Output the (X, Y) coordinate of the center of the cell containing the given text.  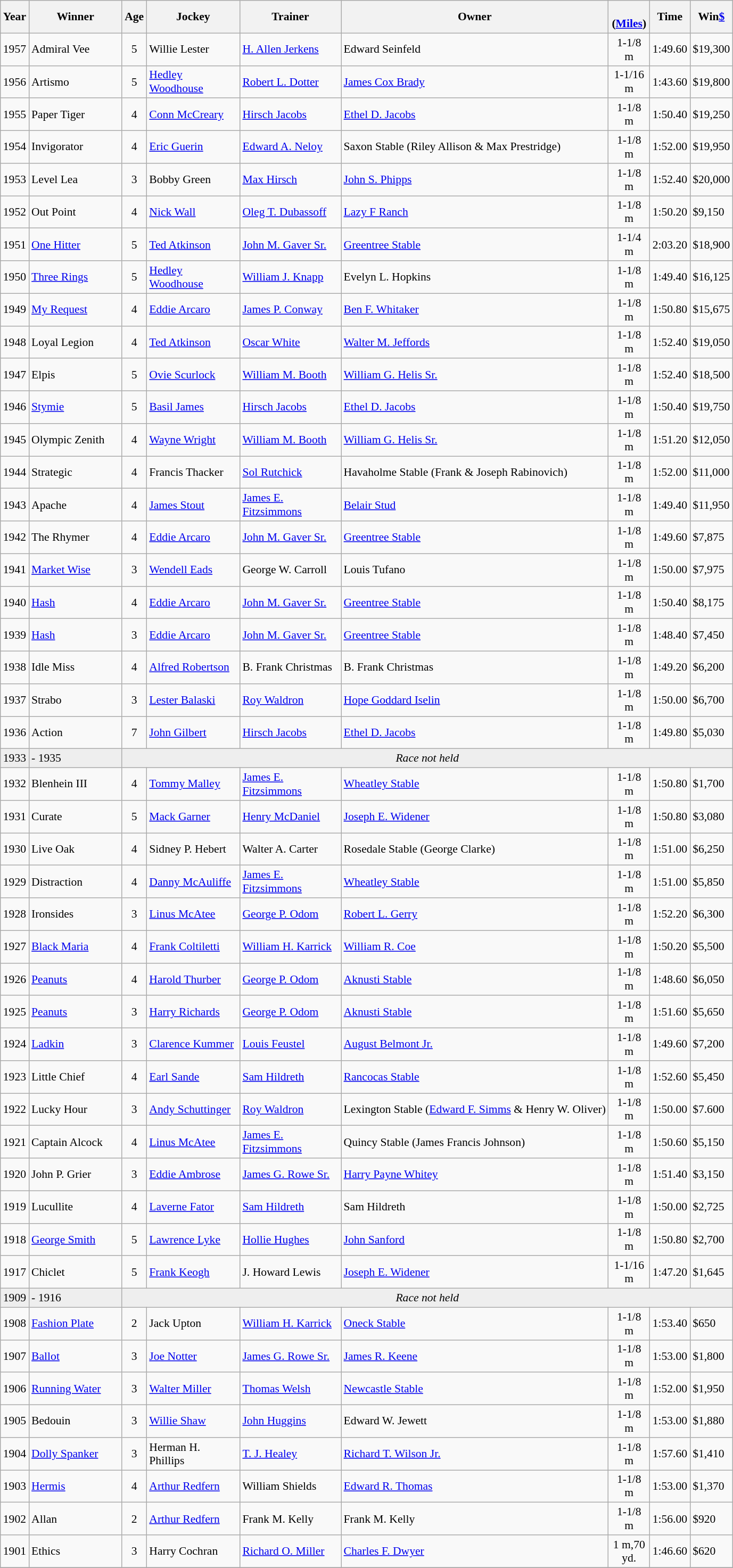
1917 (15, 1272)
1929 (15, 881)
1:57.60 (670, 1454)
$11,950 (711, 505)
1905 (15, 1421)
Captain Alcock (76, 1142)
1:53.40 (670, 1323)
Danny McAuliffe (193, 881)
Black Maria (76, 946)
1926 (15, 979)
Rancocas Stable (475, 1077)
Basil James (193, 408)
1944 (15, 473)
$5,030 (711, 732)
Andy Schuttinger (193, 1109)
1:49.80 (670, 732)
1931 (15, 816)
Stymie (76, 408)
Tommy Malley (193, 785)
Walter A. Carter (290, 849)
Henry McDaniel (290, 816)
$650 (711, 1323)
Owner (475, 17)
1954 (15, 147)
1:48.40 (670, 636)
William R. Coe (475, 946)
$18,900 (711, 245)
Havaholme Stable (Frank & Joseph Rabinovich) (475, 473)
John Huggins (290, 1421)
T. J. Healey (290, 1454)
Evelyn L. Hopkins (475, 277)
1956 (15, 82)
Walter Miller (193, 1389)
Mack Garner (193, 816)
Year (15, 17)
1:51.40 (670, 1174)
1950 (15, 277)
1952 (15, 212)
$2,700 (711, 1239)
$18,500 (711, 375)
Distraction (76, 881)
1-1/4 m (629, 245)
1942 (15, 538)
1939 (15, 636)
$5,650 (711, 1012)
1 m,70 yd. (629, 1551)
Lazy F Ranch (475, 212)
Dolly Spanker (76, 1454)
$920 (711, 1519)
$5,450 (711, 1077)
Time (670, 17)
1:43.60 (670, 82)
1947 (15, 375)
Fashion Plate (76, 1323)
Louis Feustel (290, 1044)
Charles F. Dwyer (475, 1551)
$3,080 (711, 816)
Edward R. Thomas (475, 1486)
Age (134, 17)
1930 (15, 849)
Richard O. Miller (290, 1551)
$6,050 (711, 979)
1:49.20 (670, 667)
August Belmont Jr. (475, 1044)
Apache (76, 505)
1937 (15, 700)
John P. Grier (76, 1174)
Allan (76, 1519)
1953 (15, 180)
$5,150 (711, 1142)
$20,000 (711, 180)
$1,700 (711, 785)
Loyal Legion (76, 342)
1:56.00 (670, 1519)
Newcastle Stable (475, 1389)
1906 (15, 1389)
Louis Tufano (475, 570)
Ben F. Whitaker (475, 310)
$1,410 (711, 1454)
Quincy Stable (James Francis Johnson) (475, 1142)
1923 (15, 1077)
Jack Upton (193, 1323)
Belair Stud (475, 505)
Max Hirsch (290, 180)
1925 (15, 1012)
1:48.60 (670, 979)
Ironsides (76, 914)
1922 (15, 1109)
My Request (76, 310)
Hermis (76, 1486)
Saxon Stable (Riley Allison & Max Prestridge) (475, 147)
$12,050 (711, 440)
Idle Miss (76, 667)
James R. Keene (475, 1356)
$620 (711, 1551)
Francis Thacker (193, 473)
Sol Rutchick (290, 473)
Trainer (290, 17)
Oneck Stable (475, 1323)
(Miles) (629, 17)
Artismo (76, 82)
Chiclet (76, 1272)
Lucky Hour (76, 1109)
Earl Sande (193, 1077)
Invigorator (76, 147)
1946 (15, 408)
Clarence Kummer (193, 1044)
Harold Thurber (193, 979)
1951 (15, 245)
Level Lea (76, 180)
Conn McCreary (193, 115)
Curate (76, 816)
1919 (15, 1207)
James P. Conway (290, 310)
Hollie Hughes (290, 1239)
Frank Coltiletti (193, 946)
$2,725 (711, 1207)
Strategic (76, 473)
Laverne Fator (193, 1207)
John S. Phipps (475, 180)
1921 (15, 1142)
Alfred Robertson (193, 667)
1940 (15, 603)
Edward A. Neloy (290, 147)
1909 (15, 1298)
$19,950 (711, 147)
James Cox Brady (475, 82)
1941 (15, 570)
H. Allen Jerkens (290, 49)
Action (76, 732)
One Hitter (76, 245)
Ovie Scurlock (193, 375)
7 (134, 732)
$5,850 (711, 881)
1903 (15, 1486)
George Smith (76, 1239)
$15,675 (711, 310)
Winner (76, 17)
$6,250 (711, 849)
The Rhymer (76, 538)
Wendell Eads (193, 570)
$9,150 (711, 212)
$3,150 (711, 1174)
1:52.60 (670, 1077)
Win$ (711, 17)
Wayne Wright (193, 440)
Nick Wall (193, 212)
$7.600 (711, 1109)
1904 (15, 1454)
$7,875 (711, 538)
Robert L. Dotter (290, 82)
John Sanford (475, 1239)
Ladkin (76, 1044)
$19,750 (711, 408)
Lexington Stable (Edward F. Simms & Henry W. Oliver) (475, 1109)
Lucullite (76, 1207)
Strabo (76, 700)
Admiral Vee (76, 49)
Robert L. Gerry (475, 914)
Out Point (76, 212)
1924 (15, 1044)
Jockey (193, 17)
1:46.60 (670, 1551)
Eric Guerin (193, 147)
Rosedale Stable (George Clarke) (475, 849)
Walter M. Jeffords (475, 342)
Eddie Ambrose (193, 1174)
Lawrence Lyke (193, 1239)
Sidney P. Hebert (193, 849)
Willie Shaw (193, 1421)
$19,050 (711, 342)
Oscar White (290, 342)
1902 (15, 1519)
Harry Richards (193, 1012)
$6,700 (711, 700)
Live Oak (76, 849)
1:51.20 (670, 440)
Ethics (76, 1551)
Bedouin (76, 1421)
Three Rings (76, 277)
1908 (15, 1323)
1932 (15, 785)
Oleg T. Dubassoff (290, 212)
$11,000 (711, 473)
2:03.20 (670, 245)
Bobby Green (193, 180)
1938 (15, 667)
1955 (15, 115)
$8,175 (711, 603)
Ballot (76, 1356)
$7,200 (711, 1044)
William Shields (290, 1486)
James Stout (193, 505)
1:50.60 (670, 1142)
$5,500 (711, 946)
Little Chief (76, 1077)
Joe Notter (193, 1356)
$19,250 (711, 115)
1957 (15, 49)
Harry Payne Whitey (475, 1174)
$6,200 (711, 667)
$6,300 (711, 914)
Paper Tiger (76, 115)
Blenhein III (76, 785)
- 1935 (76, 758)
J. Howard Lewis (290, 1272)
Frank Keogh (193, 1272)
1918 (15, 1239)
1943 (15, 505)
Thomas Welsh (290, 1389)
Herman H. Phillips (193, 1454)
$1,800 (711, 1356)
Market Wise (76, 570)
Running Water (76, 1389)
$7,975 (711, 570)
1933 (15, 758)
Elpis (76, 375)
George W. Carroll (290, 570)
Lester Balaski (193, 700)
1920 (15, 1174)
$1,370 (711, 1486)
Hope Goddard Iselin (475, 700)
1:47.20 (670, 1272)
- 1916 (76, 1298)
Harry Cochran (193, 1551)
$1,880 (711, 1421)
$19,300 (711, 49)
Richard T. Wilson Jr. (475, 1454)
$19,800 (711, 82)
William J. Knapp (290, 277)
1948 (15, 342)
Willie Lester (193, 49)
1927 (15, 946)
$1,950 (711, 1389)
$16,125 (711, 277)
$7,450 (711, 636)
Olympic Zenith (76, 440)
1:51.60 (670, 1012)
$1,645 (711, 1272)
Edward W. Jewett (475, 1421)
1949 (15, 310)
1936 (15, 732)
1907 (15, 1356)
1901 (15, 1551)
John Gilbert (193, 732)
Edward Seinfeld (475, 49)
1:52.20 (670, 914)
1945 (15, 440)
1928 (15, 914)
